From the cell containing the given text, extract its center point as [X, Y] coordinate. 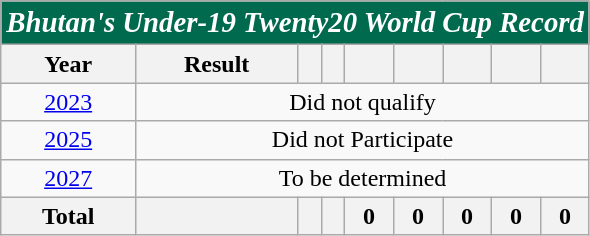
Did not Participate [363, 140]
2027 [68, 178]
Year [68, 64]
Did not qualify [363, 102]
To be determined [363, 178]
2023 [68, 102]
Total [68, 216]
Result [217, 64]
2025 [68, 140]
Bhutan's Under-19 Twenty20 World Cup Record [296, 23]
